Identify which cell holds the provided text, then report its [x, y] central coordinate. 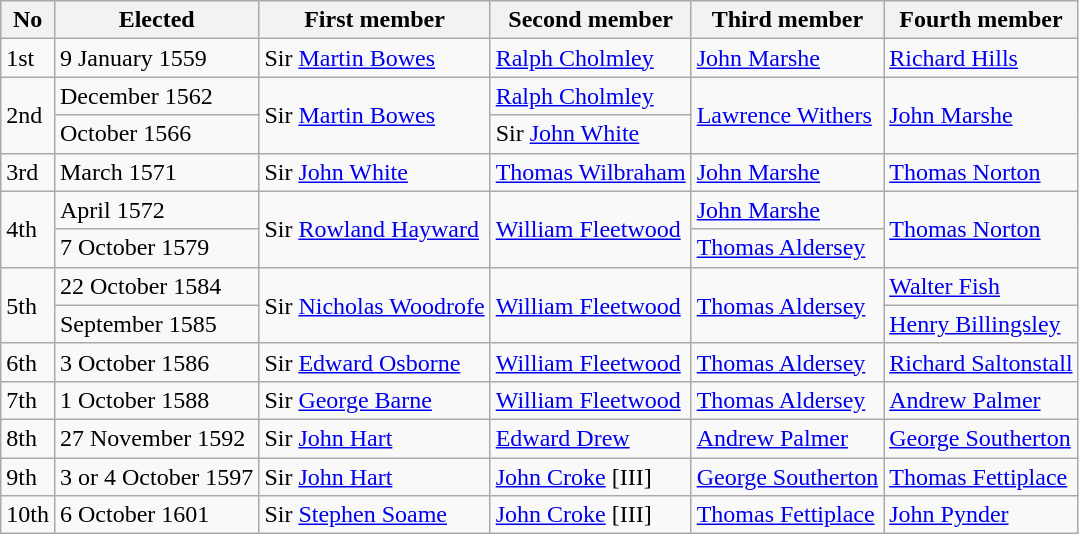
Walter Fish [981, 286]
1 October 1588 [156, 400]
3rd [28, 172]
Richard Hills [981, 58]
6 October 1601 [156, 515]
3 or 4 October 1597 [156, 477]
22 October 1584 [156, 286]
First member [374, 20]
Thomas Wilbraham [590, 172]
5th [28, 305]
1st [28, 58]
7th [28, 400]
Third member [788, 20]
9th [28, 477]
6th [28, 362]
Henry Billingsley [981, 324]
Lawrence Withers [788, 115]
April 1572 [156, 210]
9 January 1559 [156, 58]
2nd [28, 115]
3 October 1586 [156, 362]
Second member [590, 20]
8th [28, 438]
Sir Stephen Soame [374, 515]
4th [28, 229]
Richard Saltonstall [981, 362]
Edward Drew [590, 438]
Sir George Barne [374, 400]
10th [28, 515]
27 November 1592 [156, 438]
Sir Edward Osborne [374, 362]
October 1566 [156, 134]
March 1571 [156, 172]
John Pynder [981, 515]
Fourth member [981, 20]
7 October 1579 [156, 248]
Sir Nicholas Woodrofe [374, 305]
September 1585 [156, 324]
December 1562 [156, 96]
Elected [156, 20]
No [28, 20]
Sir Rowland Hayward [374, 229]
